From the cell containing the given text, extract its center point as (x, y) coordinate. 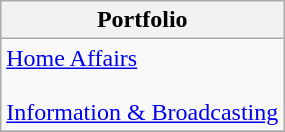
Home AffairsInformation & Broadcasting (142, 85)
Portfolio (142, 20)
